Output the [X, Y] coordinate of the center of the cell containing the given text.  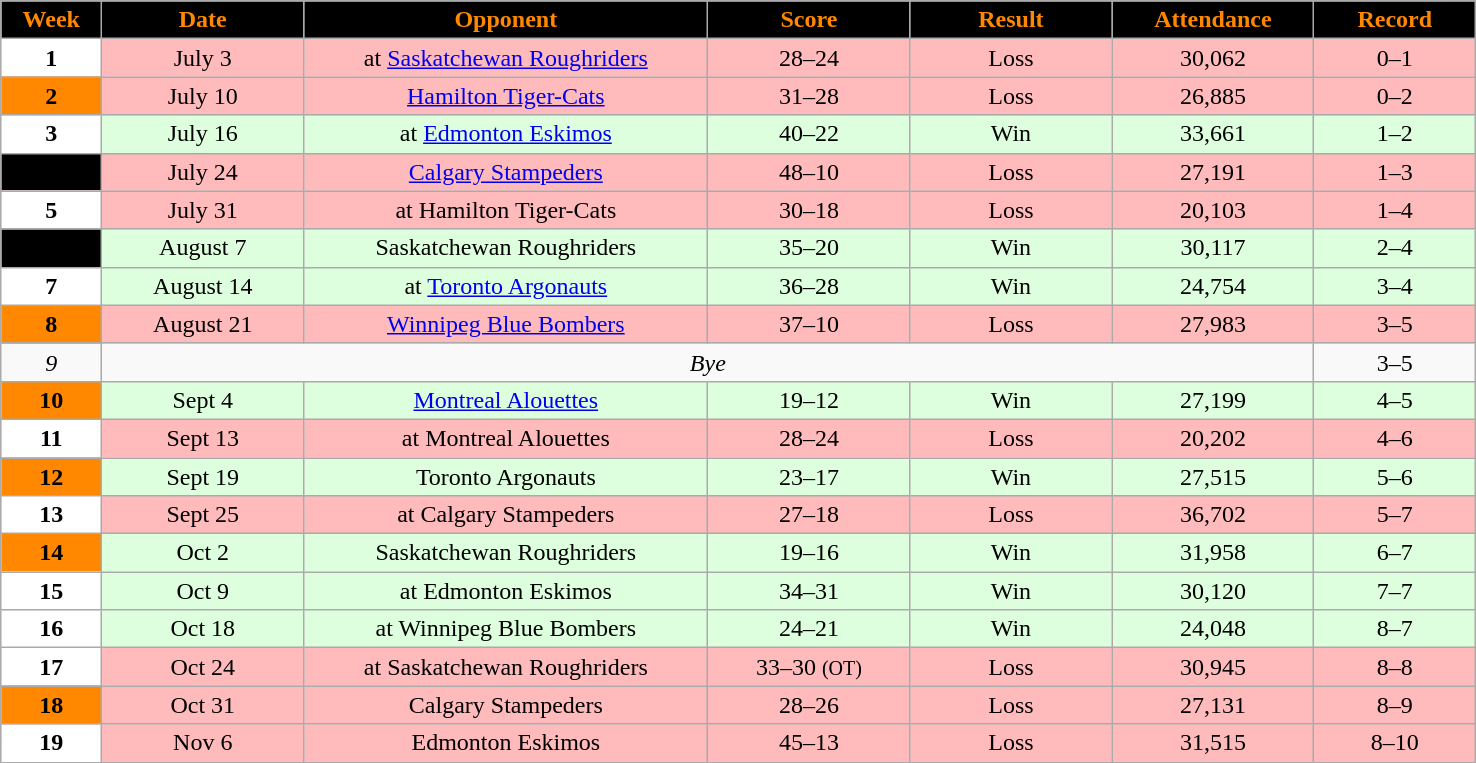
Result [1011, 20]
Sept 4 [203, 400]
40–22 [809, 134]
Attendance [1213, 20]
Oct 24 [203, 667]
27–18 [809, 515]
at Montreal Alouettes [506, 438]
16 [52, 629]
Record [1395, 20]
July 16 [203, 134]
5–6 [1395, 477]
27,191 [1213, 172]
0–1 [1395, 58]
8–8 [1395, 667]
20,202 [1213, 438]
30,945 [1213, 667]
24–21 [809, 629]
30,062 [1213, 58]
1 [52, 58]
Hamilton Tiger-Cats [506, 96]
30,120 [1213, 591]
at Toronto Argonauts [506, 286]
0–2 [1395, 96]
August 7 [203, 248]
28–26 [809, 705]
Nov 6 [203, 743]
11 [52, 438]
at Calgary Stampeders [506, 515]
Bye [708, 362]
6–7 [1395, 553]
33,661 [1213, 134]
Sept 19 [203, 477]
Montreal Alouettes [506, 400]
33–30 (OT) [809, 667]
13 [52, 515]
27,131 [1213, 705]
July 31 [203, 210]
37–10 [809, 324]
8–10 [1395, 743]
Week [52, 20]
15 [52, 591]
45–13 [809, 743]
10 [52, 400]
August 21 [203, 324]
31–28 [809, 96]
19–12 [809, 400]
17 [52, 667]
Score [809, 20]
7–7 [1395, 591]
18 [52, 705]
July 24 [203, 172]
27,983 [1213, 324]
Sept 25 [203, 515]
August 14 [203, 286]
31,958 [1213, 553]
48–10 [809, 172]
27,199 [1213, 400]
Date [203, 20]
20,103 [1213, 210]
12 [52, 477]
Edmonton Eskimos [506, 743]
5 [52, 210]
4–5 [1395, 400]
1–2 [1395, 134]
Oct 18 [203, 629]
3 [52, 134]
at Hamilton Tiger-Cats [506, 210]
3–4 [1395, 286]
at Winnipeg Blue Bombers [506, 629]
31,515 [1213, 743]
2 [52, 96]
4–6 [1395, 438]
July 3 [203, 58]
4 [52, 172]
36,702 [1213, 515]
Opponent [506, 20]
19 [52, 743]
Sept 13 [203, 438]
5–7 [1395, 515]
8 [52, 324]
26,885 [1213, 96]
Oct 31 [203, 705]
6 [52, 248]
36–28 [809, 286]
1–4 [1395, 210]
Oct 2 [203, 553]
Oct 9 [203, 591]
34–31 [809, 591]
Toronto Argonauts [506, 477]
7 [52, 286]
14 [52, 553]
July 10 [203, 96]
30–18 [809, 210]
23–17 [809, 477]
8–7 [1395, 629]
19–16 [809, 553]
2–4 [1395, 248]
9 [52, 362]
24,754 [1213, 286]
27,515 [1213, 477]
Winnipeg Blue Bombers [506, 324]
1–3 [1395, 172]
8–9 [1395, 705]
24,048 [1213, 629]
35–20 [809, 248]
30,117 [1213, 248]
